Return [X, Y] of the center of cell containing provided text 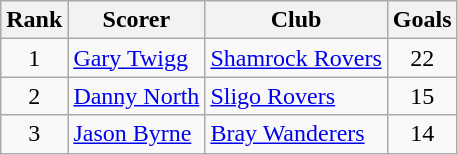
Shamrock Rovers [296, 58]
1 [34, 58]
3 [34, 134]
Gary Twigg [136, 58]
Bray Wanderers [296, 134]
Sligo Rovers [296, 96]
Club [296, 20]
Goals [422, 20]
Jason Byrne [136, 134]
Scorer [136, 20]
Rank [34, 20]
15 [422, 96]
22 [422, 58]
2 [34, 96]
14 [422, 134]
Danny North [136, 96]
